Extract the [X, Y] coordinate from the center of the cell holding the provided text.  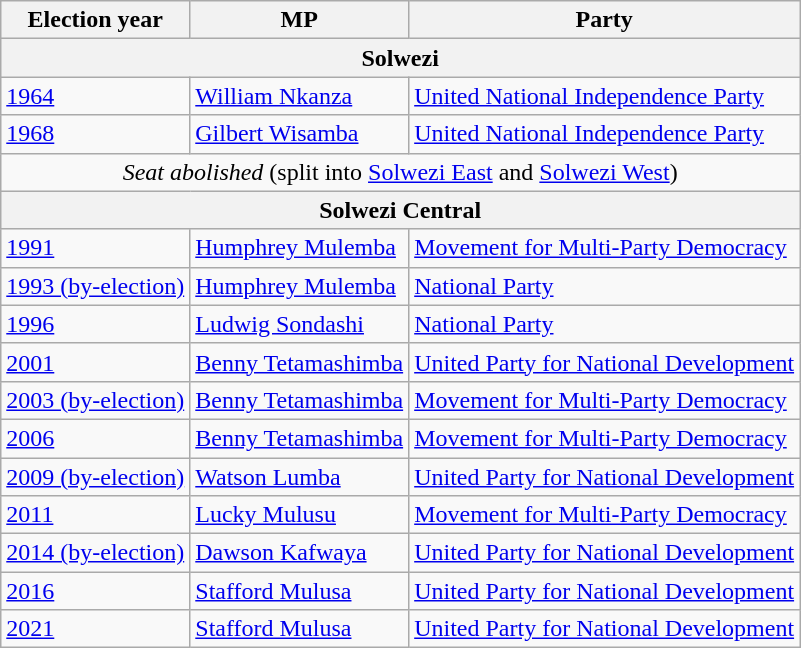
1964 [96, 96]
Lucky Mulusu [300, 515]
1993 (by-election) [96, 286]
Seat abolished (split into Solwezi East and Solwezi West) [400, 172]
Dawson Kafwaya [300, 553]
Watson Lumba [300, 477]
Ludwig Sondashi [300, 324]
2021 [96, 629]
Solwezi Central [400, 210]
2014 (by-election) [96, 553]
2009 (by-election) [96, 477]
2001 [96, 362]
2003 (by-election) [96, 400]
2006 [96, 438]
1996 [96, 324]
2016 [96, 591]
1991 [96, 248]
2011 [96, 515]
Solwezi [400, 58]
Gilbert Wisamba [300, 134]
William Nkanza [300, 96]
1968 [96, 134]
Party [604, 20]
MP [300, 20]
Election year [96, 20]
